Determine the [x, y] coordinate at the center of the cell enclosing the given text.  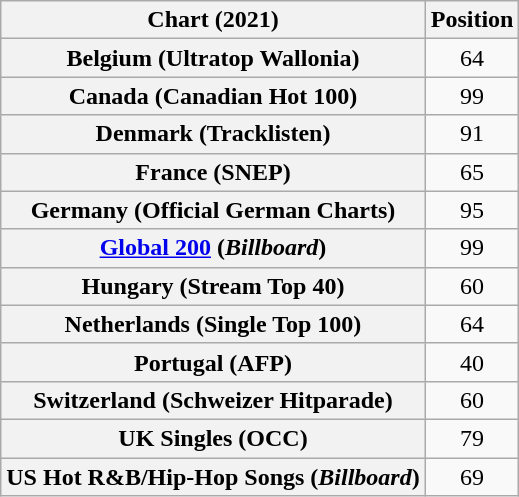
Netherlands (Single Top 100) [213, 324]
Portugal (AFP) [213, 362]
Position [472, 20]
France (SNEP) [213, 172]
79 [472, 438]
Germany (Official German Charts) [213, 210]
91 [472, 134]
US Hot R&B/Hip-Hop Songs (Billboard) [213, 477]
Global 200 (Billboard) [213, 248]
Belgium (Ultratop Wallonia) [213, 58]
Canada (Canadian Hot 100) [213, 96]
Denmark (Tracklisten) [213, 134]
Switzerland (Schweizer Hitparade) [213, 400]
Hungary (Stream Top 40) [213, 286]
Chart (2021) [213, 20]
69 [472, 477]
95 [472, 210]
40 [472, 362]
UK Singles (OCC) [213, 438]
65 [472, 172]
